Determine the [X, Y] coordinate at the center of the cell enclosing the given text.  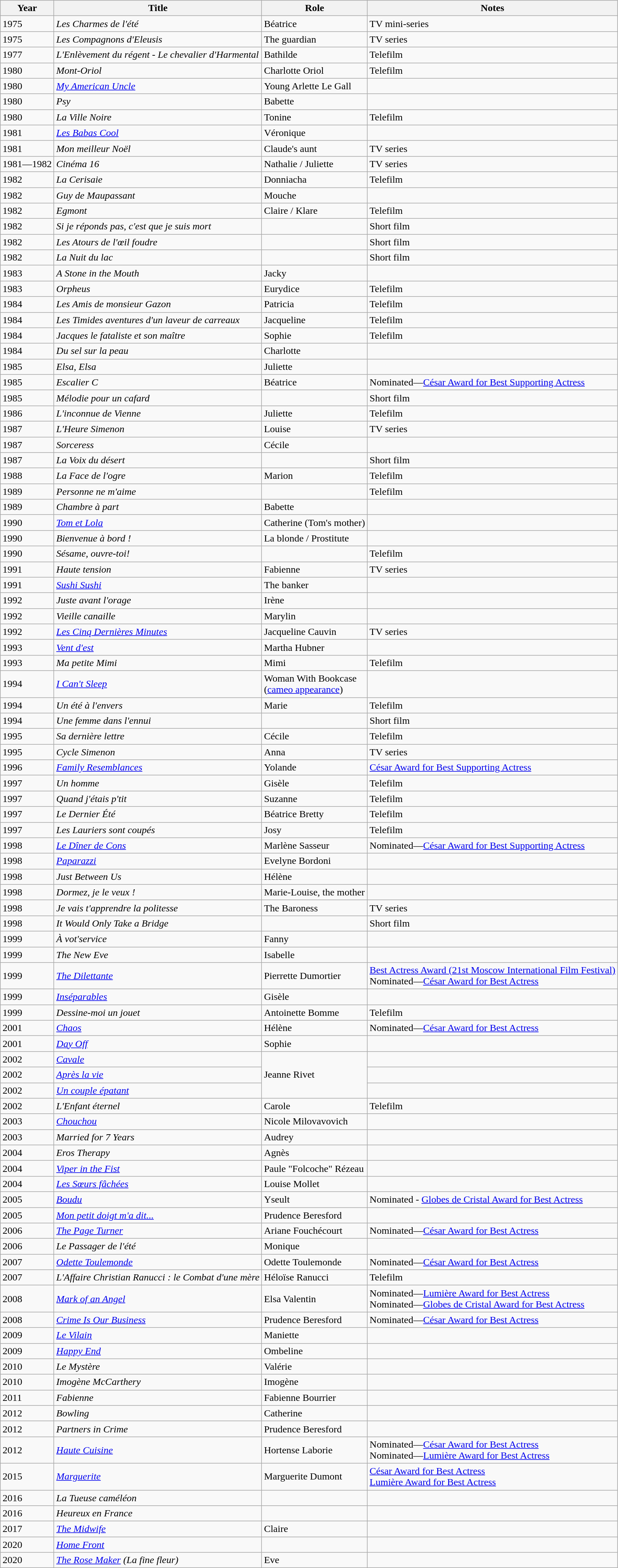
Sorceress [158, 444]
It Would Only Take a Bridge [158, 923]
Ombeline [315, 1351]
Les Timides aventures d'un laveur de carreaux [158, 320]
Orpheus [158, 289]
I Can't Sleep [158, 684]
Boudu [158, 1199]
Vent d'est [158, 647]
The guardian [315, 39]
Personne ne m'aime [158, 492]
1996 [27, 768]
Béatrice Bretty [315, 814]
Eve [315, 1560]
Un couple épatant [158, 1090]
Jacques le fataliste et son maître [158, 335]
Chambre à part [158, 507]
Jacky [315, 273]
Une femme dans l'ennui [158, 721]
Marie [315, 705]
Les Compagnons d'Eleusis [158, 39]
Tom et Lola [158, 523]
Role [315, 8]
Marguerite Dumont [315, 1476]
Isabelle [315, 955]
Dessine-moi un jouet [158, 1013]
Nominated - Globes de Cristal Award for Best Actress [493, 1199]
Marlène Sasseur [315, 845]
Psy [158, 102]
A Stone in the Mouth [158, 273]
Le Mystère [158, 1366]
Cycle Simenon [158, 752]
Catherine (Tom's mother) [315, 523]
La Face de l'ogre [158, 476]
Heureux en France [158, 1514]
Year [27, 8]
The Dilettante [158, 976]
My American Uncle [158, 86]
Egmont [158, 211]
Nathalie / Juliette [315, 164]
L'Affaire Christian Ranucci : le Combat d'une mère [158, 1278]
Claire / Klare [315, 211]
Mark of an Angel [158, 1298]
À vot'service [158, 939]
L'Enlèvement du régent - Le chevalier d'Harmental [158, 55]
Best Actress Award (21st Moscow International Film Festival)Nominated—César Award for Best Actress [493, 976]
Pierrette Dumortier [315, 976]
L'Heure Simenon [158, 429]
The Midwife [158, 1529]
Véronique [315, 133]
Après la vie [158, 1075]
Catherine [315, 1413]
Agnès [315, 1153]
Woman With Bookcase(cameo appearance) [315, 684]
La Tueuse caméléon [158, 1498]
L'inconnue de Vienne [158, 413]
Bowling [158, 1413]
2015 [27, 1476]
Dormez, je le veux ! [158, 892]
Bienvenue à bord ! [158, 538]
Jacqueline [315, 320]
Le Passager de l'été [158, 1246]
Guy de Maupassant [158, 195]
Louise Mollet [315, 1184]
Anna [315, 752]
Charlotte [315, 351]
Viper in the Fist [158, 1168]
César Award for Best ActressLumière Award for Best Actress [493, 1476]
Les Amis de monsieur Gazon [158, 304]
Les Sœurs fâchées [158, 1184]
Paule "Folcoche" Rézeau [315, 1168]
Happy End [158, 1351]
Evelyne Bordoni [315, 861]
Juste avant l'orage [158, 600]
Audrey [315, 1137]
Day Off [158, 1044]
Les Lauriers sont coupés [158, 830]
TV mini-series [493, 24]
Le Dernier Été [158, 814]
The banker [315, 585]
Héloïse Ranucci [315, 1278]
Home Front [158, 1545]
Fanny [315, 939]
Donniacha [315, 179]
Suzanne [315, 799]
Je vais t'apprendre la politesse [158, 908]
Nominated—César Award for Best ActressNominated—Lumière Award for Best Actress [493, 1450]
Just Between Us [158, 877]
Hortense Laborie [315, 1450]
Monique [315, 1246]
Valérie [315, 1366]
Notes [493, 8]
2011 [27, 1398]
Cavale [158, 1059]
The Baroness [315, 908]
Les Cinq Dernières Minutes [158, 632]
Sa dernière lettre [158, 736]
Family Resemblances [158, 768]
Eros Therapy [158, 1153]
The Rose Maker (La fine fleur) [158, 1560]
Mimi [315, 663]
La Nuit du lac [158, 258]
The Page Turner [158, 1231]
Antoinette Bomme [315, 1013]
Chaos [158, 1028]
Tonine [315, 117]
Sushi Sushi [158, 585]
Quand j'étais p'tit [158, 799]
Mon meilleur Noël [158, 148]
1977 [27, 55]
Les Charmes de l'été [158, 24]
César Award for Best Supporting Actress [493, 768]
Claire [315, 1529]
Imogène McCarthery [158, 1382]
Carole [315, 1106]
1988 [27, 476]
Cinéma 16 [158, 164]
Charlotte Oriol [315, 70]
Marion [315, 476]
Jacqueline Cauvin [315, 632]
Jeanne Rivet [315, 1075]
Si je réponds pas, c'est que je suis mort [158, 227]
Crime Is Our Business [158, 1320]
Marylin [315, 616]
Partners in Crime [158, 1429]
Mon petit doigt m'a dit... [158, 1215]
Claude's aunt [315, 148]
Imogène [315, 1382]
Vieille canaille [158, 616]
Marguerite [158, 1476]
Irène [315, 600]
La blonde / Prostitute [315, 538]
Nominated—Lumière Award for Best ActressNominated—Globes de Cristal Award for Best Actress [493, 1298]
Le Dîner de Cons [158, 845]
Un homme [158, 783]
Married for 7 Years [158, 1137]
La Cerisaie [158, 179]
Haute Cuisine [158, 1450]
Le Vilain [158, 1335]
Les Atours de l'œil foudre [158, 242]
Mouche [315, 195]
Mont-Oriol [158, 70]
Elsa, Elsa [158, 367]
Patricia [315, 304]
L'Enfant éternel [158, 1106]
Du sel sur la peau [158, 351]
Bathilde [315, 55]
La Ville Noire [158, 117]
Eurydice [315, 289]
The New Eve [158, 955]
Marie-Louise, the mother [315, 892]
Inséparables [158, 997]
Les Babas Cool [158, 133]
Sésame, ouvre-toi! [158, 554]
Chouchou [158, 1122]
Josy [315, 830]
Fabienne Bourrier [315, 1398]
Martha Hubner [315, 647]
Paparazzi [158, 861]
Yolande [315, 768]
Nicole Milovavovich [315, 1122]
Maniette [315, 1335]
La Voix du désert [158, 460]
Title [158, 8]
2017 [27, 1529]
Un été à l'envers [158, 705]
Young Arlette Le Gall [315, 86]
1981—1982 [27, 164]
Elsa Valentin [315, 1298]
Yseult [315, 1199]
1986 [27, 413]
Louise [315, 429]
Escalier C [158, 382]
Mélodie pour un cafard [158, 398]
Haute tension [158, 569]
Ariane Fouchécourt [315, 1231]
Ma petite Mimi [158, 663]
